Provide the (X, Y) coordinate of the cell's center where the given text is located.  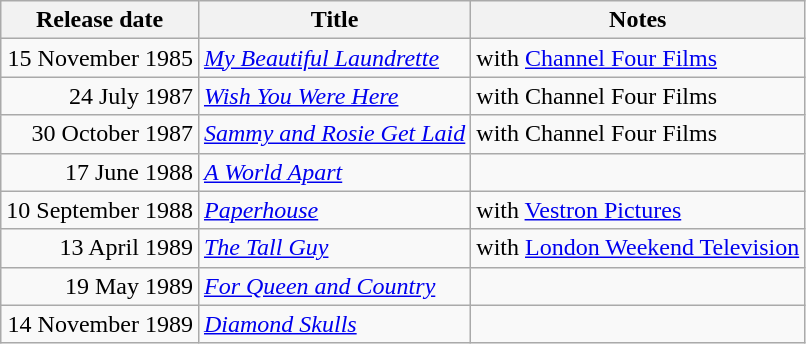
14 November 1989 (100, 324)
19 May 1989 (100, 286)
24 July 1987 (100, 96)
Release date (100, 20)
17 June 1988 (100, 172)
with Vestron Pictures (638, 210)
15 November 1985 (100, 58)
Paperhouse (334, 210)
For Queen and Country (334, 286)
A World Apart (334, 172)
My Beautiful Laundrette (334, 58)
Title (334, 20)
Diamond Skulls (334, 324)
Notes (638, 20)
Sammy and Rosie Get Laid (334, 134)
The Tall Guy (334, 248)
13 April 1989 (100, 248)
30 October 1987 (100, 134)
10 September 1988 (100, 210)
Wish You Were Here (334, 96)
with London Weekend Television (638, 248)
